Pinpoint the cell where the given text exists, returning its [x, y] midpoint coordinate. 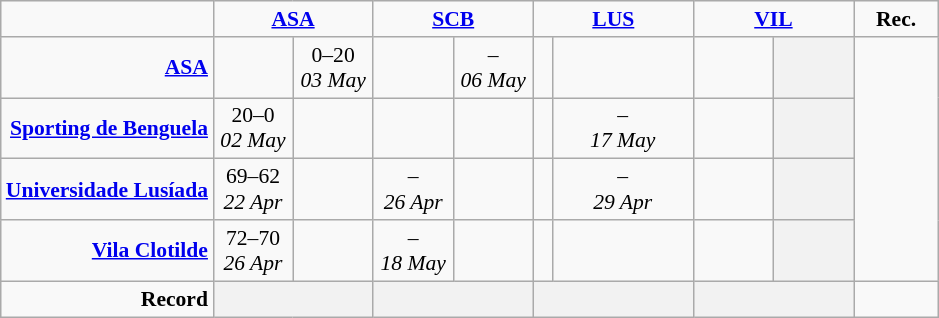
–18 May [413, 250]
72–7026 Apr [253, 250]
LUS [613, 19]
VIL [773, 19]
69–6222 Apr [253, 190]
–29 Apr [622, 190]
–26 Apr [413, 190]
–17 May [622, 128]
20–002 May [253, 128]
Sporting de Benguela [107, 128]
Rec. [896, 19]
Record [107, 299]
SCB [453, 19]
Universidade Lusíada [107, 190]
–06 May [493, 68]
0–2003 May [333, 68]
Vila Clotilde [107, 250]
